Locate the cell with the specified text and output its (x, y) center coordinate. 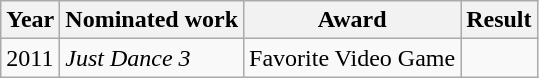
Award (352, 20)
Year (30, 20)
Result (499, 20)
2011 (30, 58)
Nominated work (152, 20)
Just Dance 3 (152, 58)
Favorite Video Game (352, 58)
